Output the (x, y) coordinate of the center of the cell containing the given text.  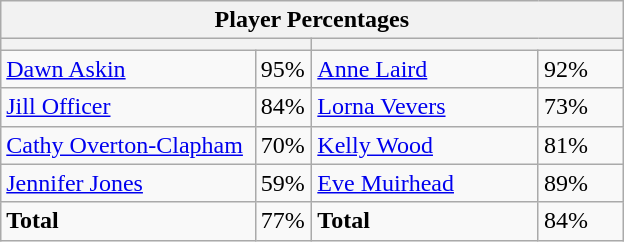
Jill Officer (128, 107)
92% (580, 69)
Eve Muirhead (426, 183)
Player Percentages (312, 20)
Kelly Wood (426, 145)
89% (580, 183)
81% (580, 145)
77% (284, 221)
Dawn Askin (128, 69)
73% (580, 107)
Jennifer Jones (128, 183)
Cathy Overton-Clapham (128, 145)
59% (284, 183)
Lorna Vevers (426, 107)
70% (284, 145)
Anne Laird (426, 69)
95% (284, 69)
